Pinpoint the cell where the given text exists, returning its [X, Y] midpoint coordinate. 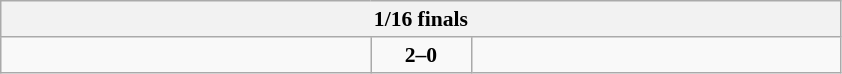
2–0 [421, 55]
1/16 finals [421, 19]
